Identify which cell holds the provided text, then report its [x, y] central coordinate. 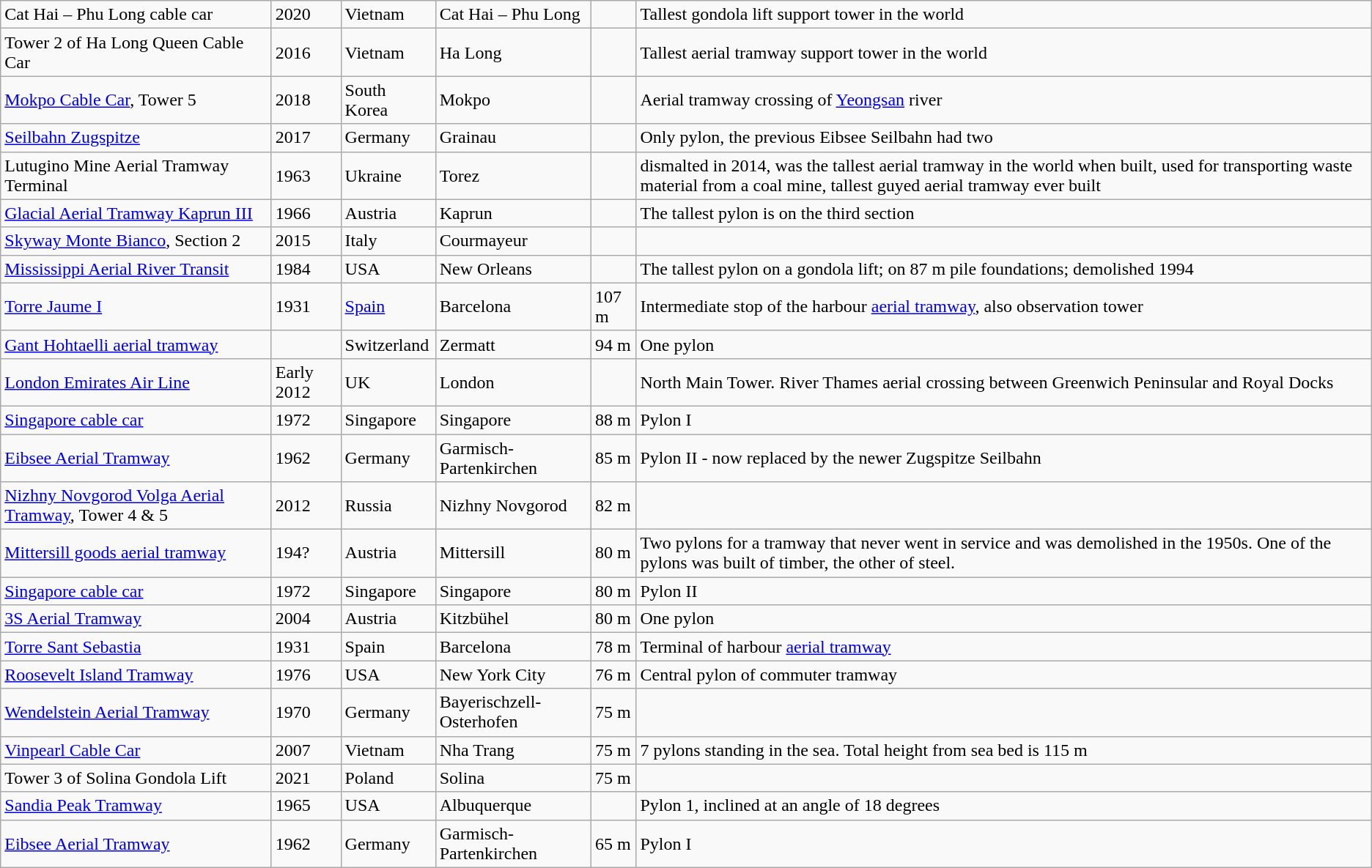
Cat Hai – Phu Long [513, 15]
78 m [613, 647]
2004 [306, 619]
UK [388, 382]
Bayerischzell-Osterhofen [513, 712]
New York City [513, 675]
Solina [513, 778]
Skyway Monte Bianco, Section 2 [136, 241]
Nizhny Novgorod [513, 505]
88 m [613, 420]
Sandia Peak Tramway [136, 806]
Mittersill goods aerial tramway [136, 554]
Only pylon, the previous Eibsee Seilbahn had two [1004, 138]
3S Aerial Tramway [136, 619]
Early 2012 [306, 382]
Terminal of harbour aerial tramway [1004, 647]
Vinpearl Cable Car [136, 750]
Tallest aerial tramway support tower in the world [1004, 53]
Mokpo Cable Car, Tower 5 [136, 100]
2016 [306, 53]
1970 [306, 712]
Kitzbühel [513, 619]
Glacial Aerial Tramway Kaprun III [136, 213]
Gant Hohtaelli aerial tramway [136, 344]
Tower 3 of Solina Gondola Lift [136, 778]
Aerial tramway crossing of Yeongsan river [1004, 100]
194? [306, 554]
82 m [613, 505]
Central pylon of commuter tramway [1004, 675]
Mississippi Aerial River Transit [136, 269]
Mittersill [513, 554]
The tallest pylon is on the third section [1004, 213]
2017 [306, 138]
Tower 2 of Ha Long Queen Cable Car [136, 53]
Pylon II - now replaced by the newer Zugspitze Seilbahn [1004, 457]
1965 [306, 806]
2007 [306, 750]
Seilbahn Zugspitze [136, 138]
2015 [306, 241]
Torre Jaume I [136, 306]
Ukraine [388, 176]
2020 [306, 15]
Torez [513, 176]
London Emirates Air Line [136, 382]
Cat Hai – Phu Long cable car [136, 15]
Torre Sant Sebastia [136, 647]
85 m [613, 457]
Mokpo [513, 100]
London [513, 382]
Russia [388, 505]
The tallest pylon on a gondola lift; on 87 m pile foundations; demolished 1994 [1004, 269]
New Orleans [513, 269]
2021 [306, 778]
2018 [306, 100]
Kaprun [513, 213]
Courmayeur [513, 241]
94 m [613, 344]
65 m [613, 844]
Grainau [513, 138]
7 pylons standing in the sea. Total height from sea bed is 115 m [1004, 750]
Zermatt [513, 344]
Pylon 1, inclined at an angle of 18 degrees [1004, 806]
107 m [613, 306]
Poland [388, 778]
2012 [306, 505]
Pylon II [1004, 591]
Wendelstein Aerial Tramway [136, 712]
Intermediate stop of the harbour aerial tramway, also observation tower [1004, 306]
South Korea [388, 100]
1984 [306, 269]
1976 [306, 675]
Tallest gondola lift support tower in the world [1004, 15]
Two pylons for a tramway that never went in service and was demolished in the 1950s. One of the pylons was built of timber, the other of steel. [1004, 554]
76 m [613, 675]
Italy [388, 241]
Lutugino Mine Aerial Tramway Terminal [136, 176]
Ha Long [513, 53]
Nha Trang [513, 750]
Roosevelt Island Tramway [136, 675]
Switzerland [388, 344]
Nizhny Novgorod Volga Aerial Tramway, Tower 4 & 5 [136, 505]
1966 [306, 213]
North Main Tower. River Thames aerial crossing between Greenwich Peninsular and Royal Docks [1004, 382]
1963 [306, 176]
Albuquerque [513, 806]
